From the cell containing the given text, extract its center point as (X, Y) coordinate. 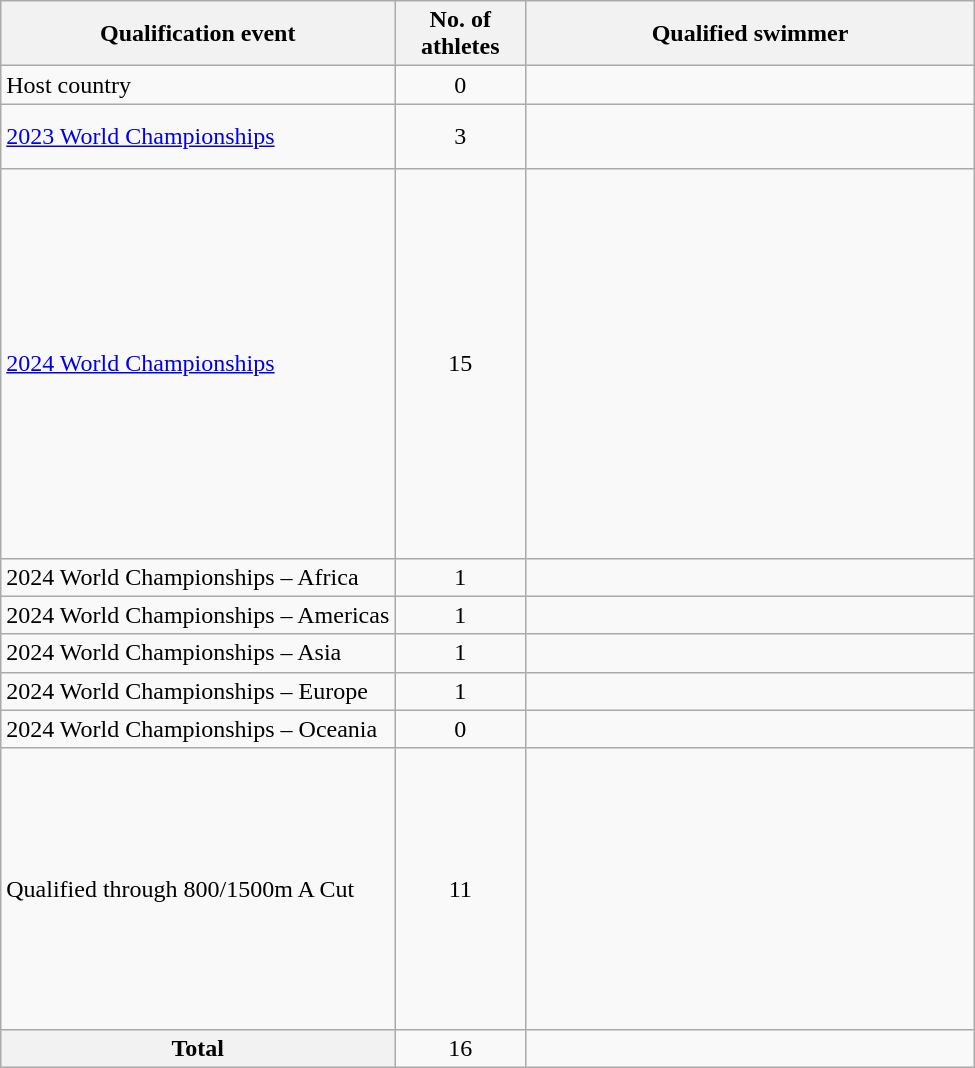
2023 World Championships (198, 136)
No. of athletes (460, 34)
2024 World Championships (198, 364)
15 (460, 364)
Qualified through 800/1500m A Cut (198, 888)
16 (460, 1048)
11 (460, 888)
2024 World Championships – Oceania (198, 729)
2024 World Championships – Americas (198, 615)
Qualification event (198, 34)
3 (460, 136)
Host country (198, 85)
2024 World Championships – Asia (198, 653)
2024 World Championships – Europe (198, 691)
2024 World Championships – Africa (198, 577)
Qualified swimmer (750, 34)
Total (198, 1048)
